For the text-containing cell, return its midpoint in [X, Y] coordinate format. 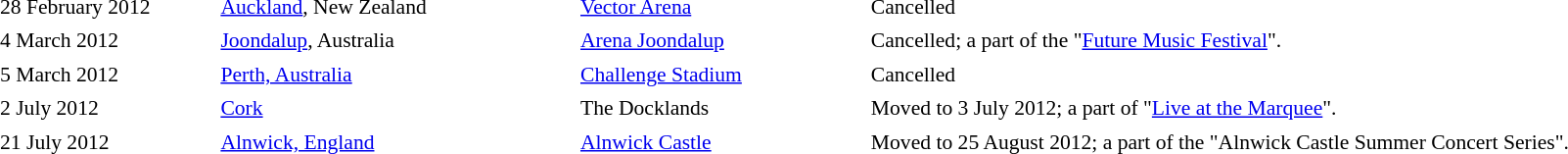
Cork [395, 108]
Joondalup, Australia [395, 41]
Challenge Stadium [721, 75]
The Docklands [721, 108]
Arena Joondalup [721, 41]
Perth, Australia [395, 75]
